Identify which cell holds the provided text, then report its (X, Y) central coordinate. 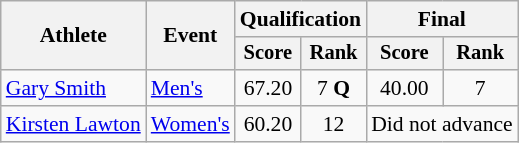
67.20 (268, 88)
7 (480, 88)
Final (442, 19)
40.00 (404, 88)
Gary Smith (74, 88)
60.20 (268, 124)
12 (334, 124)
Kirsten Lawton (74, 124)
Did not advance (442, 124)
Qualification (300, 19)
Event (190, 36)
Athlete (74, 36)
7 Q (334, 88)
Men's (190, 88)
Women's (190, 124)
